Extract the [x, y] coordinate from the center of the cell holding the provided text.  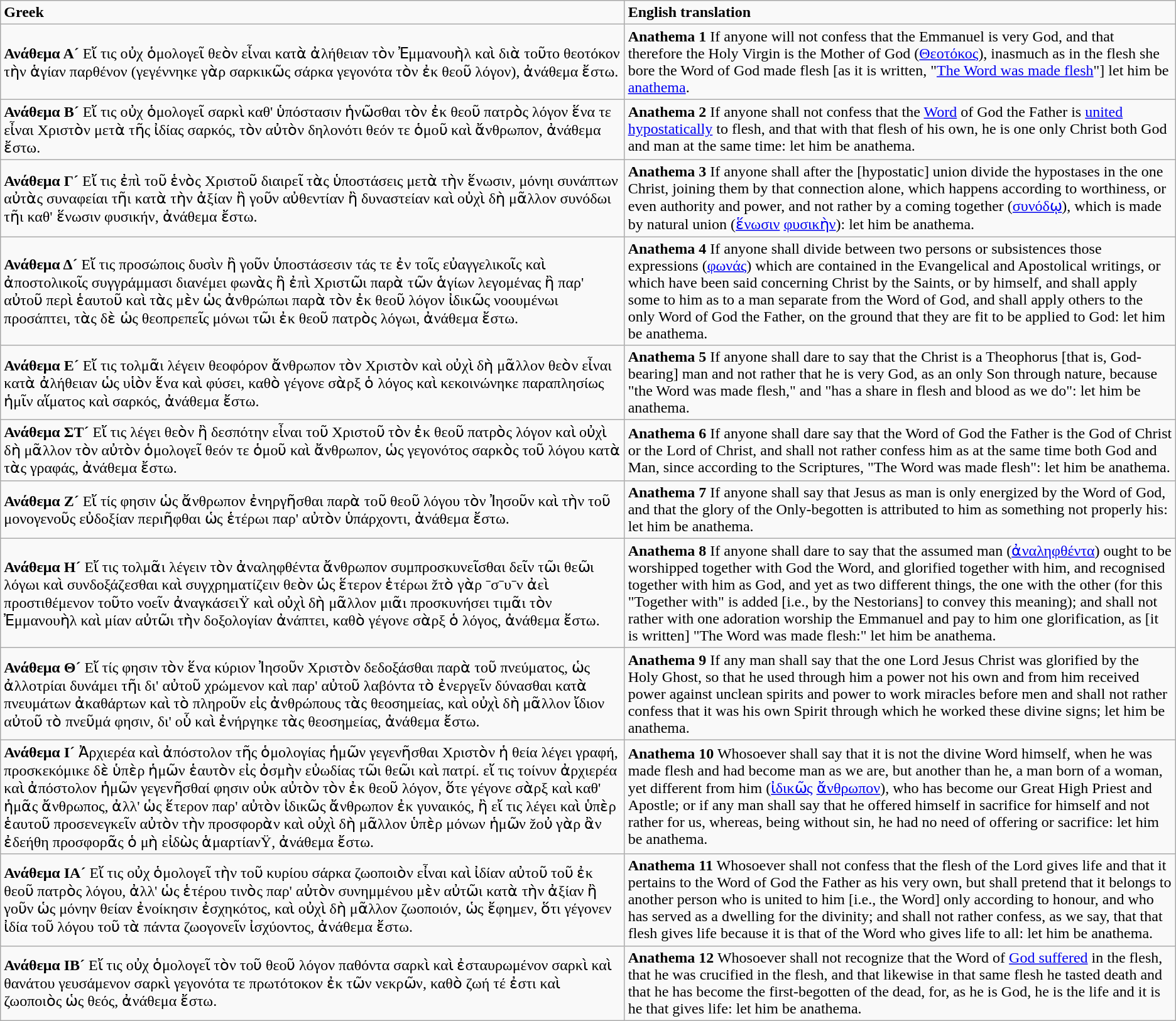
Greek [313, 13]
English translation [900, 13]
